Capture the cell that displays the provided text and extract its (x, y) central coordinate. 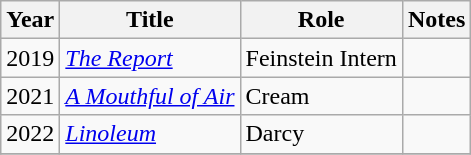
2019 (30, 58)
Role (321, 20)
2021 (30, 96)
Cream (321, 96)
Notes (436, 20)
2022 (30, 134)
Linoleum (150, 134)
Feinstein Intern (321, 58)
A Mouthful of Air (150, 96)
The Report (150, 58)
Darcy (321, 134)
Year (30, 20)
Title (150, 20)
